Identify which cell holds the provided text, then report its [x, y] central coordinate. 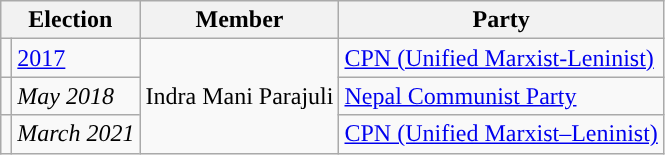
2017 [76, 58]
Party [501, 20]
May 2018 [76, 96]
March 2021 [76, 134]
Member [240, 20]
CPN (Unified Marxist–Leninist) [501, 134]
Nepal Communist Party [501, 96]
Election [70, 20]
Indra Mani Parajuli [240, 96]
CPN (Unified Marxist-Leninist) [501, 58]
